Output the [X, Y] coordinate of the center of the cell containing the given text.  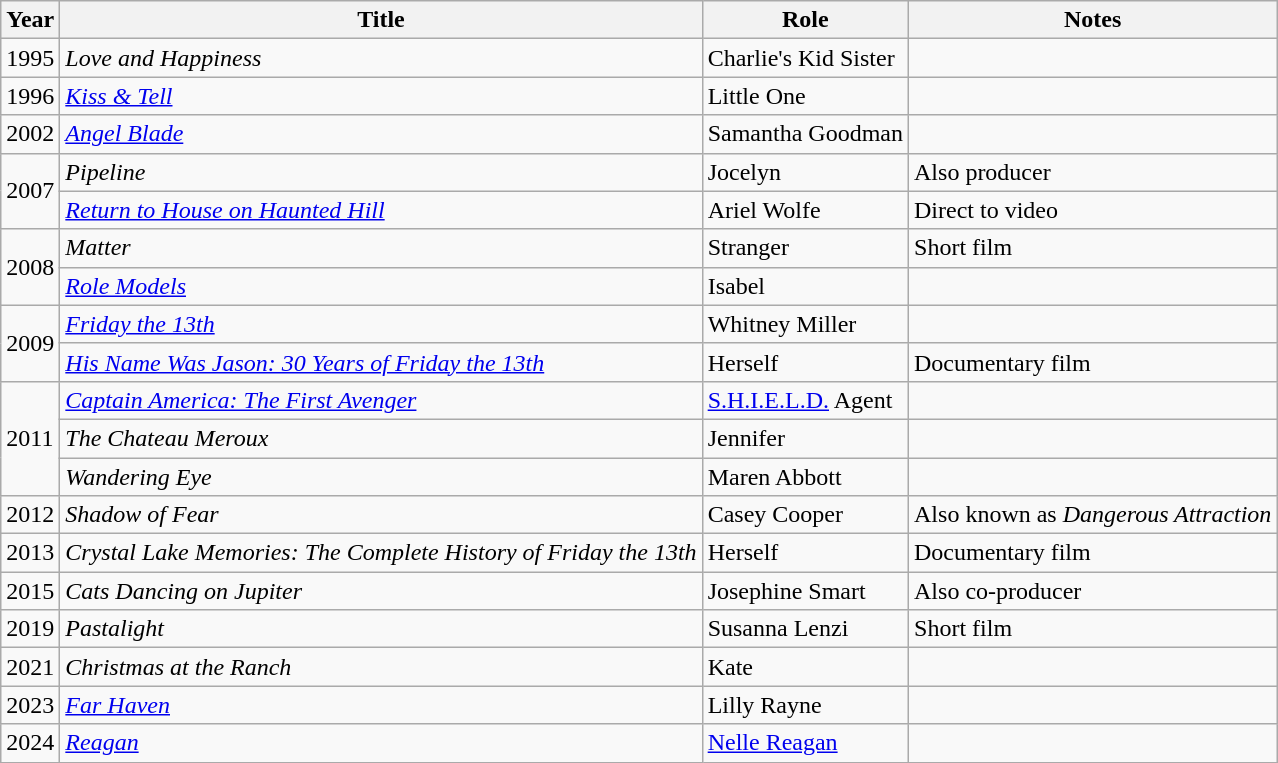
Also producer [1093, 172]
Also co-producer [1093, 591]
Direct to video [1093, 210]
Cats Dancing on Jupiter [381, 591]
The Chateau Meroux [381, 438]
Wandering Eye [381, 477]
2013 [30, 553]
Kate [805, 667]
Love and Happiness [381, 58]
Susanna Lenzi [805, 629]
Jennifer [805, 438]
Samantha Goodman [805, 134]
Isabel [805, 286]
Title [381, 20]
Jocelyn [805, 172]
2009 [30, 343]
2007 [30, 191]
Reagan [381, 743]
Ariel Wolfe [805, 210]
2024 [30, 743]
2012 [30, 515]
Return to House on Haunted Hill [381, 210]
2023 [30, 705]
Role [805, 20]
Notes [1093, 20]
Matter [381, 248]
Shadow of Fear [381, 515]
Captain America: The First Avenger [381, 400]
2015 [30, 591]
Whitney Miller [805, 324]
Kiss & Tell [381, 96]
Stranger [805, 248]
Charlie's Kid Sister [805, 58]
Pastalight [381, 629]
Lilly Rayne [805, 705]
Crystal Lake Memories: The Complete History of Friday the 13th [381, 553]
Year [30, 20]
Christmas at the Ranch [381, 667]
Angel Blade [381, 134]
Little One [805, 96]
S.H.I.E.L.D. Agent [805, 400]
2008 [30, 267]
Also known as Dangerous Attraction [1093, 515]
Far Haven [381, 705]
Pipeline [381, 172]
Josephine Smart [805, 591]
2021 [30, 667]
2011 [30, 438]
Casey Cooper [805, 515]
Friday the 13th [381, 324]
Maren Abbott [805, 477]
2002 [30, 134]
Nelle Reagan [805, 743]
2019 [30, 629]
His Name Was Jason: 30 Years of Friday the 13th [381, 362]
Role Models [381, 286]
1995 [30, 58]
1996 [30, 96]
